From the cell containing the given text, extract its center point as [X, Y] coordinate. 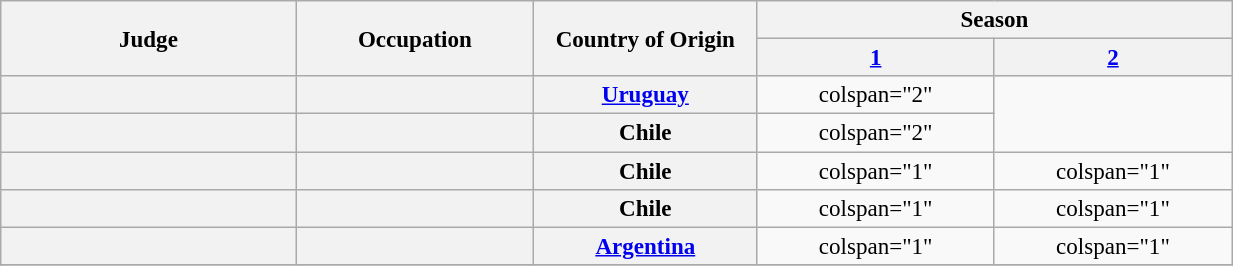
Occupation [414, 38]
2 [1112, 58]
Argentina [646, 246]
Judge [148, 38]
Uruguay [646, 95]
1 [876, 58]
Country of Origin [646, 38]
Season [994, 20]
